Determine the [X, Y] coordinate at the center of the cell enclosing the given text.  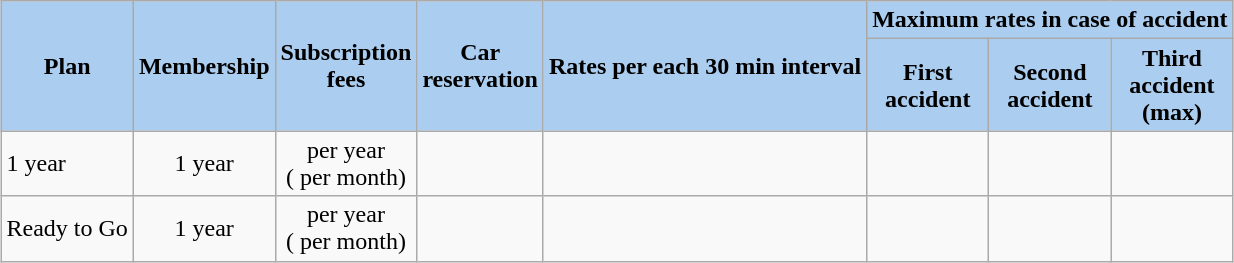
Plan [67, 66]
Thirdaccident(max) [1172, 85]
Subscription fees [346, 66]
Ready to Go [67, 228]
Carreservation [480, 66]
Rates per each 30 min interval [704, 66]
Secondaccident [1050, 85]
Maximum rates in case of accident [1050, 20]
Membership [204, 66]
Firstaccident [928, 85]
